Identify which cell holds the provided text, then report its (x, y) central coordinate. 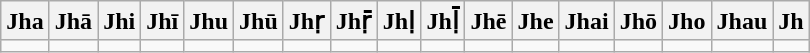
Jhī (162, 21)
Jhū (259, 21)
Jho (687, 21)
Jhṛ (306, 21)
Jhi (120, 21)
Jhḷ (399, 21)
Jha (25, 21)
Jhā (73, 21)
Jhai (586, 21)
Jh (791, 21)
Jhḹ (443, 21)
Jhṝ (354, 21)
Jhō (638, 21)
Jhu (209, 21)
Jhe (536, 21)
Jhē (488, 21)
Jhau (742, 21)
